Provide the [X, Y] coordinate of the cell's center where the given text is located.  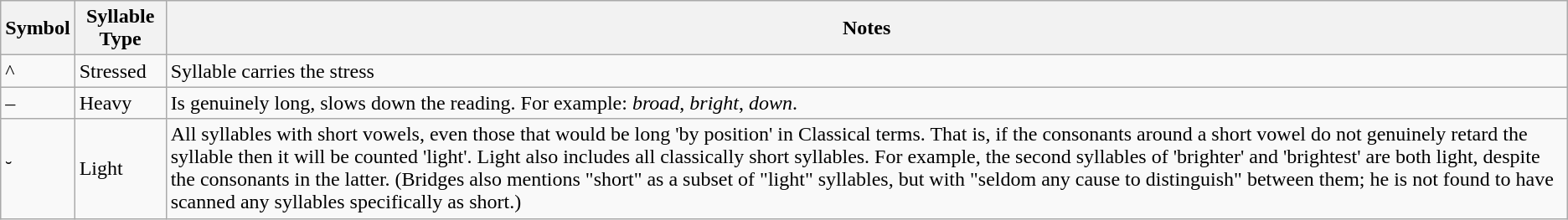
Heavy [121, 103]
^ [38, 71]
Light [121, 169]
˘ [38, 169]
Syllable carries the stress [866, 71]
Symbol [38, 28]
Is genuinely long, slows down the reading. For example: broad, bright, down. [866, 103]
– [38, 103]
Notes [866, 28]
Stressed [121, 71]
Syllable Type [121, 28]
